Extract the [x, y] coordinate from the center of the cell holding the provided text.  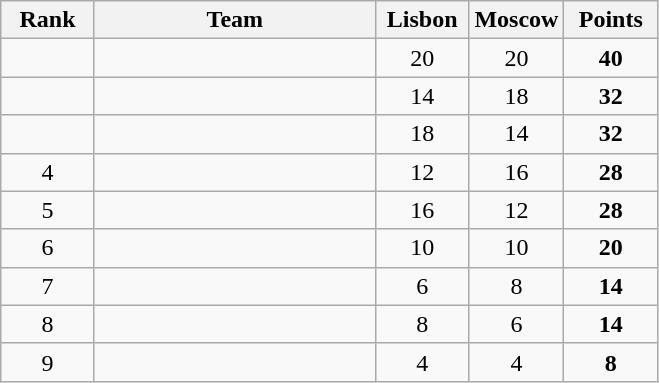
Points [611, 20]
Lisbon [422, 20]
9 [48, 362]
Moscow [516, 20]
5 [48, 210]
Team [234, 20]
Rank [48, 20]
40 [611, 58]
7 [48, 286]
